For the text-containing cell, return its midpoint in (x, y) coordinate format. 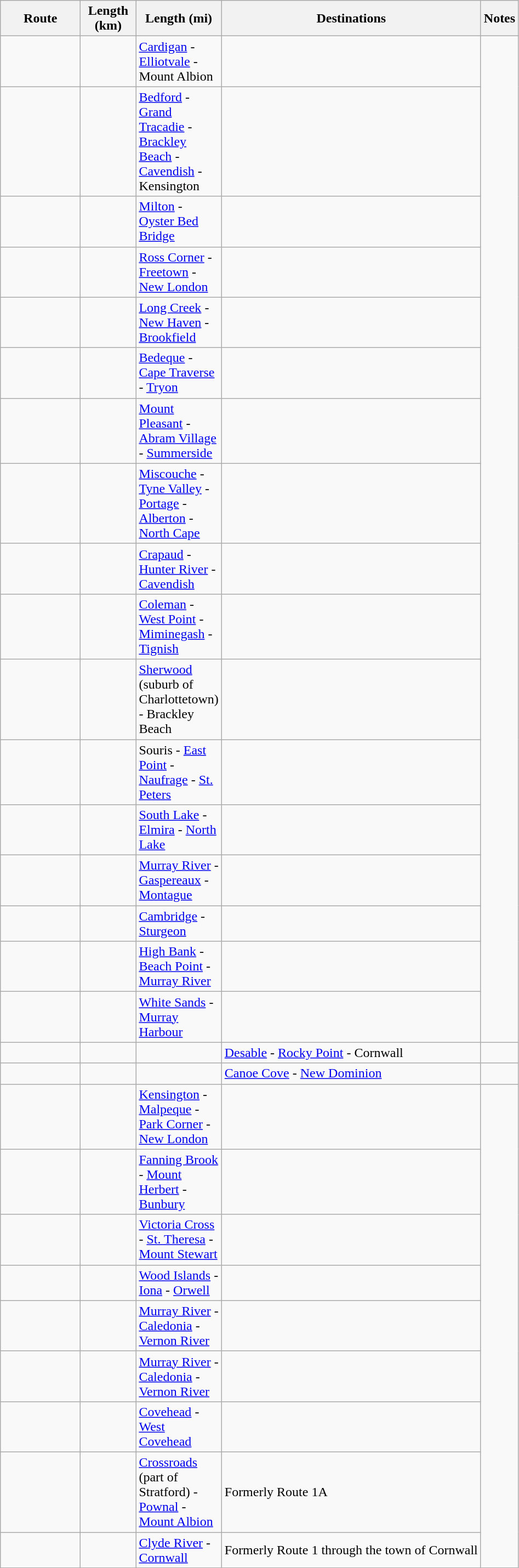
Bedeque - Cape Traverse - Tryon (179, 373)
Formerly Route 1A (351, 1492)
Covehead - West Covehead (179, 1427)
Bedford - Grand Tracadie - Brackley Beach - Cavendish - Kensington (179, 141)
Ross Corner - Freetown - New London (179, 272)
South Lake - Elmira - North Lake (179, 830)
Desable - Rocky Point - Cornwall (351, 1053)
Notes (499, 19)
High Bank - Beach Point - Murray River (179, 967)
Victoria Cross - St. Theresa - Mount Stewart (179, 1240)
Cambridge - Sturgeon (179, 923)
Wood Islands - Iona - Orwell (179, 1283)
Crossroads (part of Stratford) - Pownal - Mount Albion (179, 1492)
Length (km) (109, 19)
Miscouche - Tyne Valley - Portage - Alberton - North Cape (179, 503)
Long Creek - New Haven - Brookfield (179, 322)
White Sands - Murray Harbour (179, 1017)
Canoe Cove - New Dominion (351, 1073)
Fanning Brook - Mount Herbert - Bunbury (179, 1182)
Coleman - West Point - Miminegash - Tignish (179, 626)
Clyde River - Cornwall (179, 1549)
Route (41, 19)
Murray River - Gaspereaux - Montague (179, 880)
Souris - East Point - Naufrage - St. Peters (179, 772)
Destinations (351, 19)
Cardigan - Elliotvale - Mount Albion (179, 61)
Length (mi) (179, 19)
Kensington - Malpeque - Park Corner - New London (179, 1116)
Mount Pleasant - Abram Village - Summerside (179, 431)
Crapaud - Hunter River - Cavendish (179, 569)
Formerly Route 1 through the town of Cornwall (351, 1549)
Milton - Oyster Bed Bridge (179, 221)
Sherwood (suburb of Charlottetown) - Brackley Beach (179, 699)
